Identify which cell holds the provided text, then report its [X, Y] central coordinate. 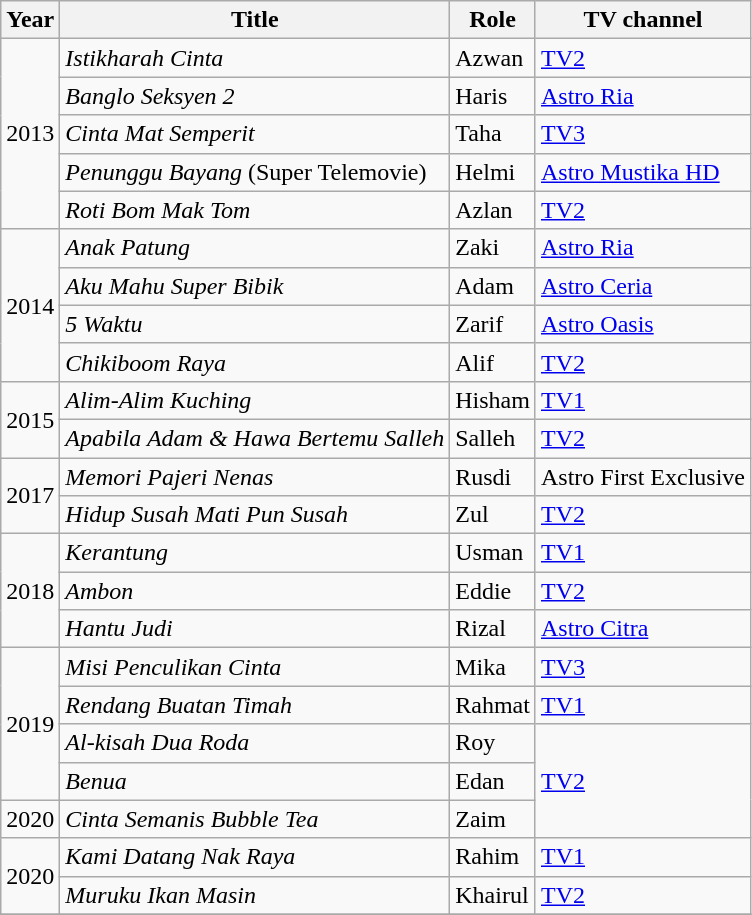
2017 [30, 496]
Memori Pajeri Nenas [255, 477]
Rendang Buatan Timah [255, 705]
Roy [493, 743]
Apabila Adam & Hawa Bertemu Salleh [255, 438]
Benua [255, 781]
Mika [493, 667]
Kami Datang Nak Raya [255, 857]
Astro First Exclusive [642, 477]
Banglo Seksyen 2 [255, 96]
Cinta Mat Semperit [255, 134]
Title [255, 20]
Zaki [493, 248]
Rahmat [493, 705]
Astro Ceria [642, 286]
Hantu Judi [255, 629]
Taha [493, 134]
Salleh [493, 438]
TV channel [642, 20]
Rusdi [493, 477]
2015 [30, 419]
Khairul [493, 895]
Eddie [493, 591]
Astro Citra [642, 629]
Role [493, 20]
Zaim [493, 819]
Zarif [493, 324]
Kerantung [255, 553]
Ambon [255, 591]
Penunggu Bayang (Super Telemovie) [255, 172]
Hisham [493, 400]
Misi Penculikan Cinta [255, 667]
Helmi [493, 172]
Edan [493, 781]
Rizal [493, 629]
Azlan [493, 210]
Hidup Susah Mati Pun Susah [255, 515]
5 Waktu [255, 324]
2018 [30, 591]
Astro Oasis [642, 324]
Cinta Semanis Bubble Tea [255, 819]
Haris [493, 96]
Usman [493, 553]
Aku Mahu Super Bibik [255, 286]
Astro Mustika HD [642, 172]
Alim-Alim Kuching [255, 400]
Zul [493, 515]
Chikiboom Raya [255, 362]
Adam [493, 286]
Muruku Ikan Masin [255, 895]
Al-kisah Dua Roda [255, 743]
Anak Patung [255, 248]
Alif [493, 362]
Azwan [493, 58]
Istikharah Cinta [255, 58]
Rahim [493, 857]
2014 [30, 305]
Year [30, 20]
Roti Bom Mak Tom [255, 210]
2019 [30, 724]
2013 [30, 134]
